Search for the cell housing the specified text and yield its [x, y] center coordinate. 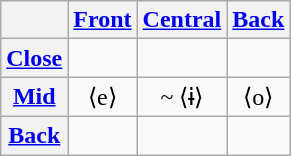
⟨e⟩ [102, 97]
Central [182, 20]
Close [34, 58]
Mid [34, 97]
~ ⟨ɨ⟩ [182, 97]
Front [102, 20]
⟨o⟩ [258, 97]
